Locate the cell with the specified text and output its (X, Y) center coordinate. 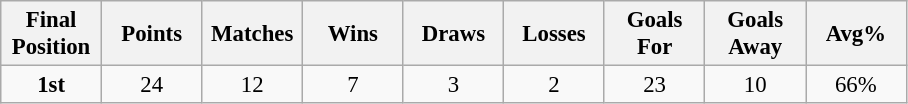
Avg% (856, 34)
Matches (252, 34)
Final Position (52, 34)
3 (454, 85)
Wins (354, 34)
Losses (554, 34)
10 (756, 85)
12 (252, 85)
23 (654, 85)
Points (152, 34)
2 (554, 85)
Goals Away (756, 34)
66% (856, 85)
24 (152, 85)
Draws (454, 34)
1st (52, 85)
7 (354, 85)
Goals For (654, 34)
